Determine the (x, y) coordinate at the center of the cell enclosing the given text.  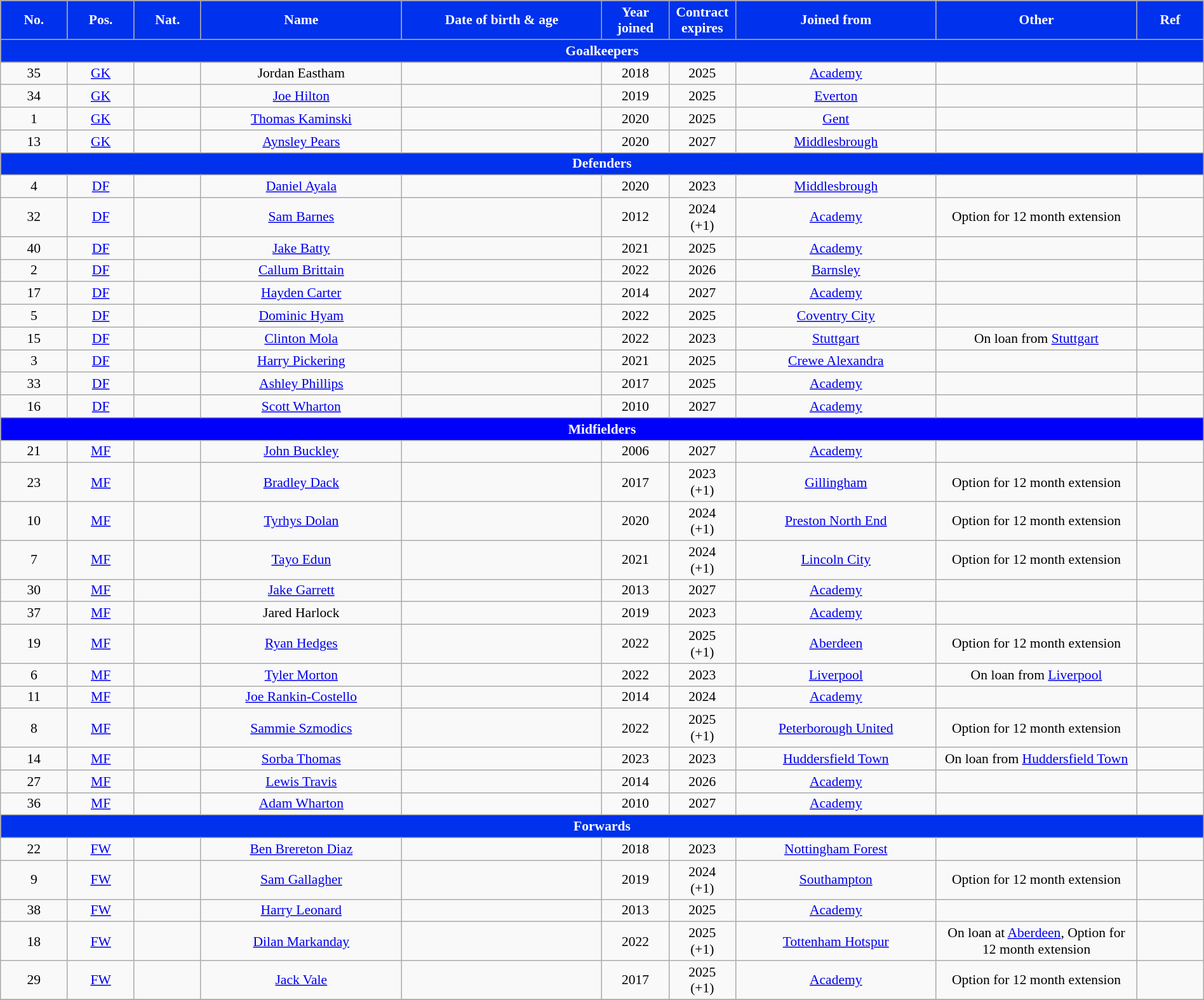
11 (34, 697)
3 (34, 361)
Jared Harlock (301, 613)
15 (34, 338)
Nat. (168, 20)
Jake Batty (301, 248)
Goalkeepers (602, 51)
1 (34, 119)
Name (301, 20)
2024 (702, 697)
7 (34, 560)
30 (34, 590)
Gent (836, 119)
Hayden Carter (301, 293)
Dilan Markanday (301, 941)
Harry Leonard (301, 910)
5 (34, 316)
Gillingham (836, 483)
Harry Pickering (301, 361)
Pos. (100, 20)
32 (34, 217)
34 (34, 97)
4 (34, 187)
2012 (635, 217)
40 (34, 248)
Barnsley (836, 270)
Bradley Dack (301, 483)
Lewis Travis (301, 782)
Preston North End (836, 521)
Ryan Hedges (301, 644)
13 (34, 142)
Joe Rankin-Costello (301, 697)
Sam Barnes (301, 217)
17 (34, 293)
Lincoln City (836, 560)
Stuttgart (836, 338)
18 (34, 941)
Aberdeen (836, 644)
36 (34, 804)
Year joined (635, 20)
Ben Brereton Diaz (301, 850)
On loan from Liverpool (1036, 675)
Sam Gallagher (301, 880)
No. (34, 20)
14 (34, 759)
Nottingham Forest (836, 850)
19 (34, 644)
27 (34, 782)
Adam Wharton (301, 804)
Tottenham Hotspur (836, 941)
35 (34, 74)
2006 (635, 451)
Crewe Alexandra (836, 361)
16 (34, 406)
Midfielders (602, 429)
Joined from (836, 20)
Aynsley Pears (301, 142)
23 (34, 483)
Everton (836, 97)
Other (1036, 20)
Tyrhys Dolan (301, 521)
On loan from Stuttgart (1036, 338)
Scott Wharton (301, 406)
Liverpool (836, 675)
10 (34, 521)
Southampton (836, 880)
Daniel Ayala (301, 187)
37 (34, 613)
Tyler Morton (301, 675)
2023(+1) (702, 483)
Jake Garrett (301, 590)
Tayo Edun (301, 560)
Jack Vale (301, 980)
Huddersfield Town (836, 759)
Defenders (602, 164)
8 (34, 728)
Sammie Szmodics (301, 728)
Contract expires (702, 20)
Dominic Hyam (301, 316)
Forwards (602, 827)
On loan at Aberdeen, Option for 12 month extension (1036, 941)
22 (34, 850)
Callum Brittain (301, 270)
21 (34, 451)
Ashley Phillips (301, 384)
38 (34, 910)
Coventry City (836, 316)
Date of birth & age (502, 20)
2 (34, 270)
Joe Hilton (301, 97)
33 (34, 384)
John Buckley (301, 451)
9 (34, 880)
29 (34, 980)
6 (34, 675)
On loan from Huddersfield Town (1036, 759)
Peterborough United (836, 728)
Jordan Eastham (301, 74)
Ref (1170, 20)
Sorba Thomas (301, 759)
Thomas Kaminski (301, 119)
Clinton Mola (301, 338)
